Pinpoint the cell where the given text exists, returning its [x, y] midpoint coordinate. 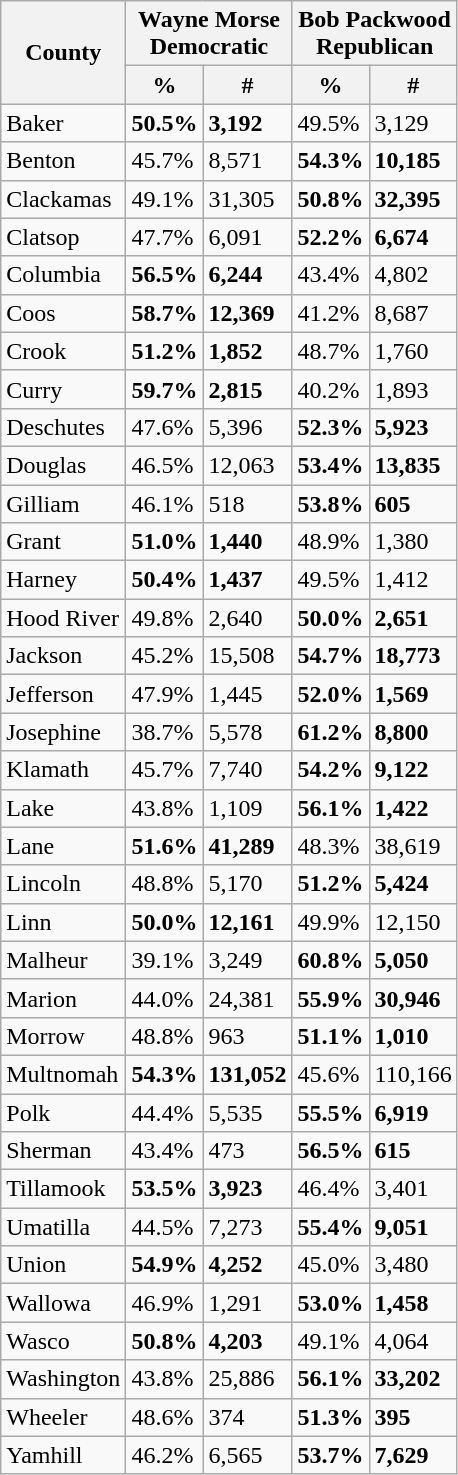
12,161 [248, 922]
48.3% [330, 846]
12,369 [248, 313]
18,773 [413, 656]
61.2% [330, 732]
51.1% [330, 1036]
605 [413, 503]
Jefferson [64, 694]
55.9% [330, 998]
31,305 [248, 199]
52.3% [330, 427]
5,050 [413, 960]
3,401 [413, 1189]
54.7% [330, 656]
12,063 [248, 465]
45.2% [164, 656]
24,381 [248, 998]
50.5% [164, 123]
48.7% [330, 351]
395 [413, 1417]
Columbia [64, 275]
45.6% [330, 1074]
44.5% [164, 1227]
Morrow [64, 1036]
53.7% [330, 1455]
1,291 [248, 1303]
615 [413, 1151]
Union [64, 1265]
1,445 [248, 694]
131,052 [248, 1074]
5,535 [248, 1113]
4,802 [413, 275]
51.6% [164, 846]
Coos [64, 313]
7,740 [248, 770]
1,437 [248, 580]
Douglas [64, 465]
53.5% [164, 1189]
Tillamook [64, 1189]
6,565 [248, 1455]
46.2% [164, 1455]
Deschutes [64, 427]
52.2% [330, 237]
45.0% [330, 1265]
3,192 [248, 123]
54.2% [330, 770]
1,380 [413, 542]
County [64, 52]
54.9% [164, 1265]
Washington [64, 1379]
1,010 [413, 1036]
Klamath [64, 770]
48.9% [330, 542]
9,122 [413, 770]
1,852 [248, 351]
Linn [64, 922]
4,203 [248, 1341]
46.4% [330, 1189]
8,571 [248, 161]
1,458 [413, 1303]
47.9% [164, 694]
12,150 [413, 922]
7,273 [248, 1227]
Malheur [64, 960]
6,091 [248, 237]
44.4% [164, 1113]
Lane [64, 846]
Umatilla [64, 1227]
6,919 [413, 1113]
13,835 [413, 465]
3,129 [413, 123]
8,687 [413, 313]
1,893 [413, 389]
Jackson [64, 656]
53.8% [330, 503]
3,480 [413, 1265]
50.4% [164, 580]
6,244 [248, 275]
7,629 [413, 1455]
44.0% [164, 998]
55.5% [330, 1113]
58.7% [164, 313]
473 [248, 1151]
1,440 [248, 542]
4,064 [413, 1341]
Wheeler [64, 1417]
5,578 [248, 732]
59.7% [164, 389]
25,886 [248, 1379]
49.8% [164, 618]
2,815 [248, 389]
Polk [64, 1113]
Harney [64, 580]
Yamhill [64, 1455]
Curry [64, 389]
52.0% [330, 694]
1,569 [413, 694]
40.2% [330, 389]
Crook [64, 351]
51.3% [330, 1417]
Gilliam [64, 503]
963 [248, 1036]
Wasco [64, 1341]
47.6% [164, 427]
Hood River [64, 618]
8,800 [413, 732]
Multnomah [64, 1074]
Grant [64, 542]
2,640 [248, 618]
30,946 [413, 998]
15,508 [248, 656]
38.7% [164, 732]
55.4% [330, 1227]
6,674 [413, 237]
5,396 [248, 427]
Benton [64, 161]
1,760 [413, 351]
518 [248, 503]
10,185 [413, 161]
Lincoln [64, 884]
1,422 [413, 808]
2,651 [413, 618]
47.7% [164, 237]
60.8% [330, 960]
46.5% [164, 465]
38,619 [413, 846]
Clackamas [64, 199]
Lake [64, 808]
Baker [64, 123]
Sherman [64, 1151]
48.6% [164, 1417]
41.2% [330, 313]
53.0% [330, 1303]
5,923 [413, 427]
Clatsop [64, 237]
110,166 [413, 1074]
1,109 [248, 808]
Josephine [64, 732]
49.9% [330, 922]
374 [248, 1417]
32,395 [413, 199]
3,923 [248, 1189]
Wallowa [64, 1303]
46.9% [164, 1303]
53.4% [330, 465]
39.1% [164, 960]
Wayne MorseDemocratic [209, 34]
33,202 [413, 1379]
51.0% [164, 542]
9,051 [413, 1227]
5,170 [248, 884]
46.1% [164, 503]
3,249 [248, 960]
1,412 [413, 580]
41,289 [248, 846]
5,424 [413, 884]
4,252 [248, 1265]
Bob PackwoodRepublican [374, 34]
Marion [64, 998]
